Provide the (X, Y) coordinate of the cell's center where the given text is located.  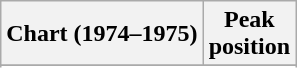
Chart (1974–1975) (102, 34)
Peak position (249, 34)
